Return [x, y] of the center of cell containing provided text 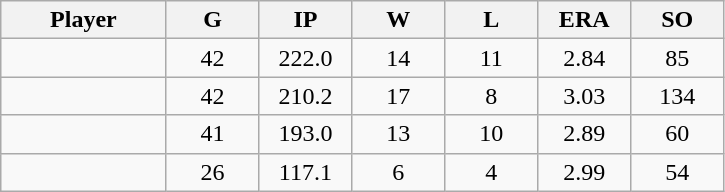
10 [492, 134]
14 [398, 58]
210.2 [306, 96]
2.84 [584, 58]
4 [492, 172]
222.0 [306, 58]
2.89 [584, 134]
60 [678, 134]
17 [398, 96]
L [492, 20]
54 [678, 172]
8 [492, 96]
117.1 [306, 172]
W [398, 20]
SO [678, 20]
IP [306, 20]
G [212, 20]
193.0 [306, 134]
13 [398, 134]
85 [678, 58]
6 [398, 172]
134 [678, 96]
ERA [584, 20]
2.99 [584, 172]
26 [212, 172]
41 [212, 134]
3.03 [584, 96]
11 [492, 58]
Player [84, 20]
